Return [x, y] of the center of cell containing provided text 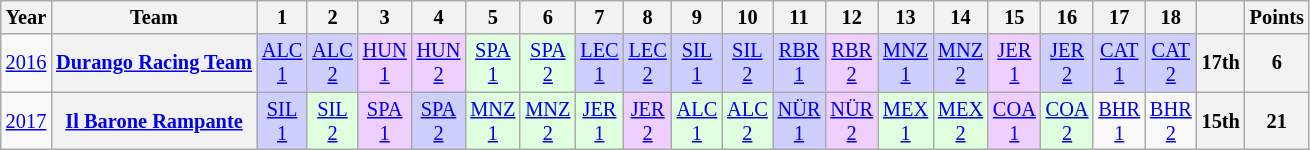
NÜR2 [852, 121]
17th [1221, 63]
2 [332, 17]
COA2 [1068, 121]
HUN1 [385, 63]
RBR2 [852, 63]
13 [906, 17]
2016 [26, 63]
Year [26, 17]
12 [852, 17]
Il Barone Rampante [154, 121]
16 [1068, 17]
RBR1 [800, 63]
CAT1 [1119, 63]
LEC1 [599, 63]
BHR2 [1171, 121]
21 [1277, 121]
14 [960, 17]
10 [747, 17]
MEX2 [960, 121]
18 [1171, 17]
7 [599, 17]
CAT2 [1171, 63]
BHR1 [1119, 121]
15 [1014, 17]
COA1 [1014, 121]
15th [1221, 121]
NÜR1 [800, 121]
3 [385, 17]
4 [439, 17]
8 [648, 17]
1 [282, 17]
5 [492, 17]
Durango Racing Team [154, 63]
Points [1277, 17]
9 [697, 17]
MEX1 [906, 121]
HUN2 [439, 63]
Team [154, 17]
11 [800, 17]
17 [1119, 17]
LEC2 [648, 63]
2017 [26, 121]
